Find where the given text appears and provide that cell's center as [x, y] coordinate. 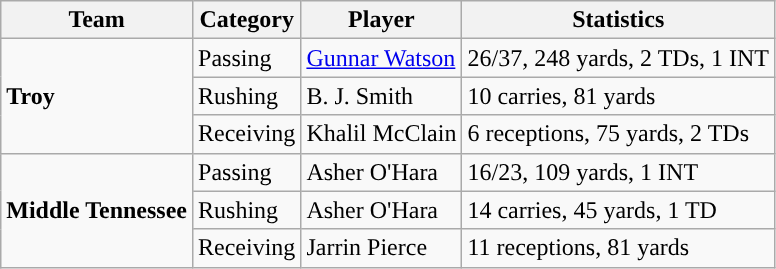
Category [247, 20]
Gunnar Watson [382, 58]
16/23, 109 yards, 1 INT [618, 172]
10 carries, 81 yards [618, 96]
Khalil McClain [382, 134]
26/37, 248 yards, 2 TDs, 1 INT [618, 58]
Troy [97, 96]
11 receptions, 81 yards [618, 248]
6 receptions, 75 yards, 2 TDs [618, 134]
Jarrin Pierce [382, 248]
Statistics [618, 20]
Player [382, 20]
14 carries, 45 yards, 1 TD [618, 210]
B. J. Smith [382, 96]
Middle Tennessee [97, 210]
Team [97, 20]
